Search for the cell housing the specified text and yield its [x, y] center coordinate. 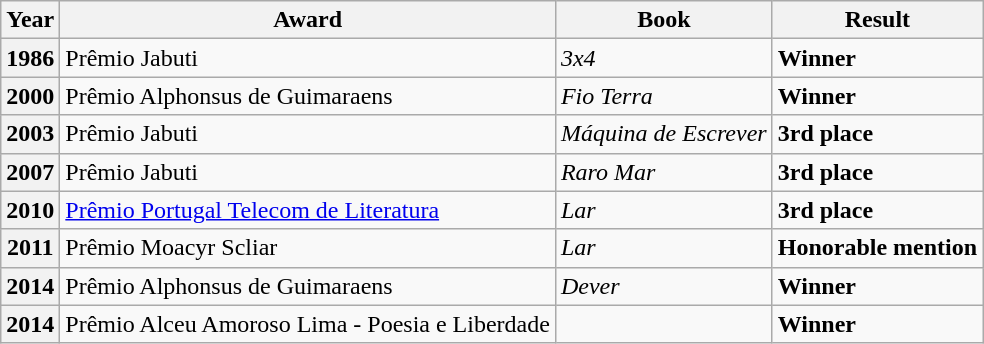
Máquina de Escrever [664, 134]
2007 [30, 172]
2003 [30, 134]
Result [877, 20]
Award [308, 20]
1986 [30, 58]
3x4 [664, 58]
Prêmio Moacyr Scliar [308, 248]
Fio Terra [664, 96]
2010 [30, 210]
Dever [664, 286]
Prêmio Portugal Telecom de Literatura [308, 210]
Raro Mar [664, 172]
2000 [30, 96]
Year [30, 20]
2011 [30, 248]
Prêmio Alceu Amoroso Lima - Poesia e Liberdade [308, 324]
Honorable mention [877, 248]
Book [664, 20]
